Return (x, y) of the center of cell containing provided text 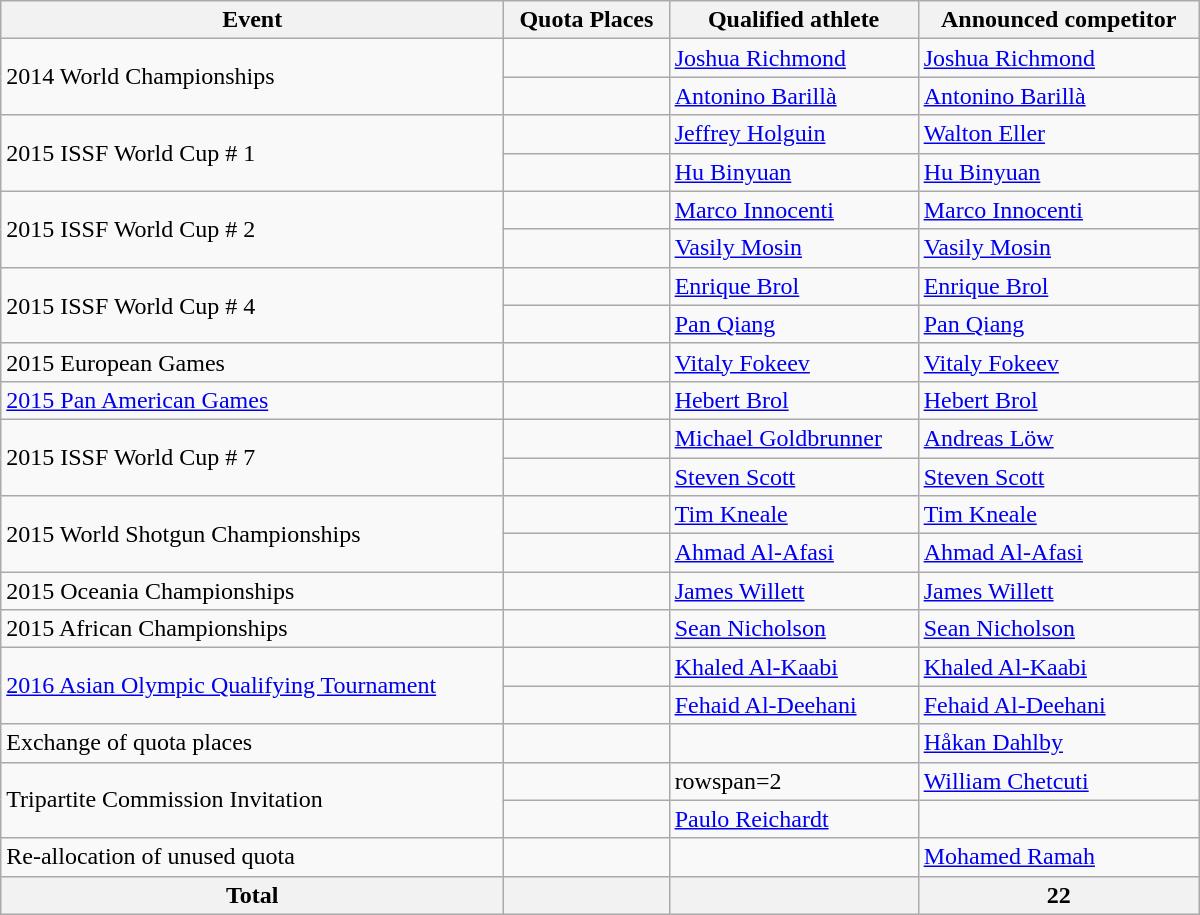
Announced competitor (1058, 20)
Re-allocation of unused quota (252, 857)
22 (1058, 895)
2015 ISSF World Cup # 2 (252, 229)
Qualified athlete (794, 20)
Total (252, 895)
Michael Goldbrunner (794, 438)
2015 ISSF World Cup # 4 (252, 305)
2015 Pan American Games (252, 400)
Event (252, 20)
2016 Asian Olympic Qualifying Tournament (252, 686)
Exchange of quota places (252, 743)
Paulo Reichardt (794, 819)
2015 ISSF World Cup # 7 (252, 457)
William Chetcuti (1058, 781)
2015 Oceania Championships (252, 591)
2015 African Championships (252, 629)
Tripartite Commission Invitation (252, 800)
2015 World Shotgun Championships (252, 534)
rowspan=2 (794, 781)
Mohamed Ramah (1058, 857)
2015 ISSF World Cup # 1 (252, 153)
Walton Eller (1058, 134)
Jeffrey Holguin (794, 134)
Quota Places (586, 20)
Andreas Löw (1058, 438)
2015 European Games (252, 362)
2014 World Championships (252, 77)
Håkan Dahlby (1058, 743)
